Scan for the cell matching the given text and deliver its (x, y) coordinate at center. 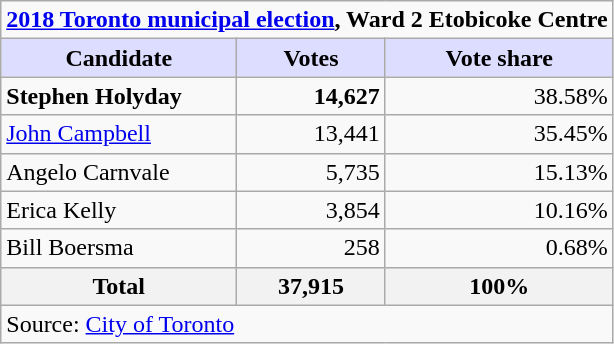
Bill Boersma (119, 248)
37,915 (311, 286)
15.13% (499, 172)
Vote share (499, 58)
Stephen Holyday (119, 96)
Total (119, 286)
35.45% (499, 134)
38.58% (499, 96)
2018 Toronto municipal election, Ward 2 Etobicoke Centre (307, 20)
258 (311, 248)
Erica Kelly (119, 210)
Candidate (119, 58)
13,441 (311, 134)
Angelo Carnvale (119, 172)
Votes (311, 58)
Source: City of Toronto (307, 324)
3,854 (311, 210)
14,627 (311, 96)
5,735 (311, 172)
100% (499, 286)
10.16% (499, 210)
John Campbell (119, 134)
0.68% (499, 248)
